Find where the given text appears and provide that cell's center as (X, Y) coordinate. 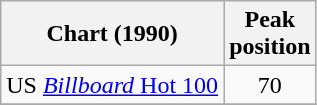
70 (270, 85)
Chart (1990) (112, 34)
Peakposition (270, 34)
US Billboard Hot 100 (112, 85)
